Search for the cell housing the specified text and yield its [X, Y] center coordinate. 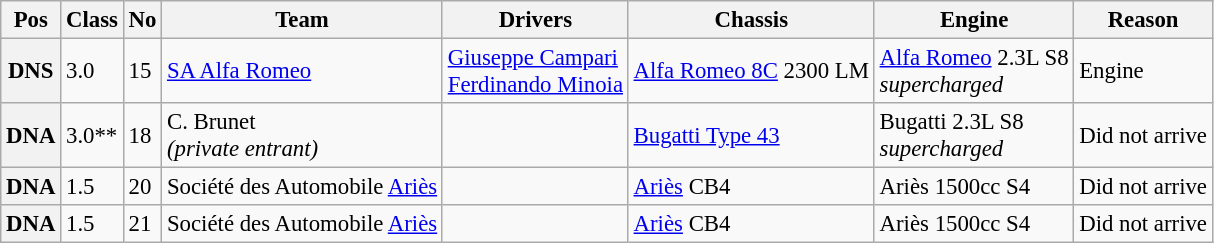
18 [142, 136]
Chassis [751, 20]
SA Alfa Romeo [302, 72]
Class [92, 20]
21 [142, 224]
Giuseppe Campari Ferdinando Minoia [535, 72]
DNS [31, 72]
Alfa Romeo 8C 2300 LM [751, 72]
3.0** [92, 136]
No [142, 20]
15 [142, 72]
20 [142, 187]
Alfa Romeo 2.3L S8supercharged [974, 72]
C. Brunet(private entrant) [302, 136]
Bugatti 2.3L S8supercharged [974, 136]
Drivers [535, 20]
Bugatti Type 43 [751, 136]
Pos [31, 20]
Team [302, 20]
Reason [1143, 20]
3.0 [92, 72]
